Search for the cell housing the specified text and yield its (X, Y) center coordinate. 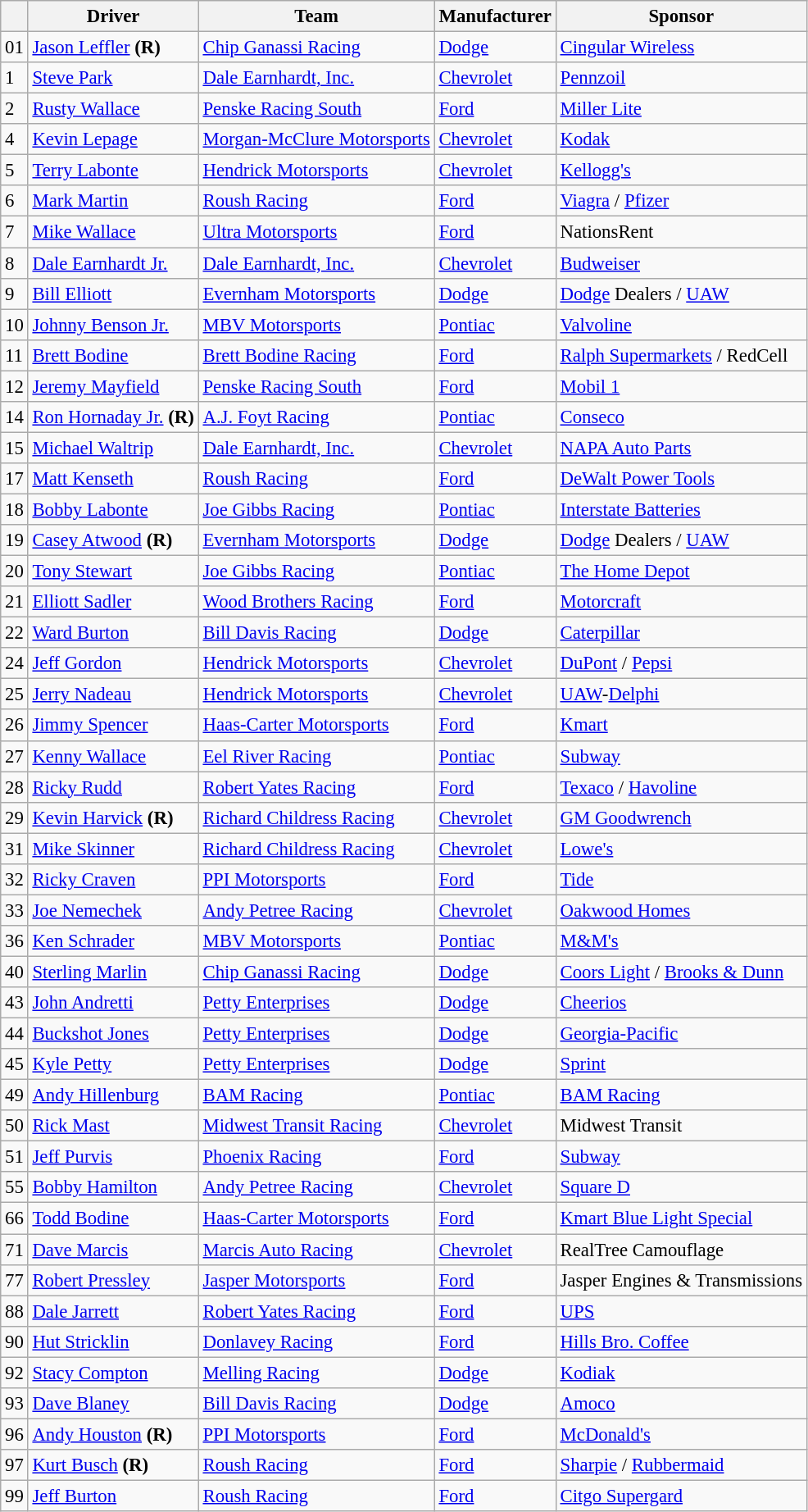
Valvoline (681, 325)
27 (15, 756)
Ron Hornaday Jr. (R) (113, 417)
96 (15, 1434)
Ward Burton (113, 633)
Tide (681, 880)
15 (15, 448)
24 (15, 663)
Pennzoil (681, 78)
17 (15, 479)
01 (15, 48)
71 (15, 1250)
14 (15, 417)
Tony Stewart (113, 572)
Melling Racing (316, 1373)
6 (15, 201)
Kyle Petty (113, 1064)
Texaco / Havoline (681, 787)
Rusty Wallace (113, 109)
Steve Park (113, 78)
Kmart Blue Light Special (681, 1218)
Ricky Rudd (113, 787)
NationsRent (681, 232)
4 (15, 139)
Mark Martin (113, 201)
29 (15, 817)
Mike Wallace (113, 232)
Driver (113, 16)
Robert Pressley (113, 1280)
Rick Mast (113, 1126)
Bobby Labonte (113, 509)
Dave Blaney (113, 1404)
Conseco (681, 417)
Ricky Craven (113, 880)
25 (15, 695)
36 (15, 941)
Midwest Transit Racing (316, 1126)
UPS (681, 1311)
31 (15, 849)
Jason Leffler (R) (113, 48)
M&M's (681, 941)
40 (15, 972)
Eel River Racing (316, 756)
8 (15, 263)
Jasper Engines & Transmissions (681, 1280)
Dave Marcis (113, 1250)
22 (15, 633)
49 (15, 1095)
45 (15, 1064)
Jerry Nadeau (113, 695)
Team (316, 16)
Ralph Supermarkets / RedCell (681, 355)
9 (15, 294)
11 (15, 355)
92 (15, 1373)
66 (15, 1218)
32 (15, 880)
Citgo Supergard (681, 1496)
Amoco (681, 1404)
88 (15, 1311)
Sterling Marlin (113, 972)
2 (15, 109)
Sharpie / Rubbermaid (681, 1465)
Mobil 1 (681, 386)
Bill Elliott (113, 294)
Dale Earnhardt Jr. (113, 263)
10 (15, 325)
28 (15, 787)
NAPA Auto Parts (681, 448)
Marcis Auto Racing (316, 1250)
90 (15, 1341)
5 (15, 171)
UAW-Delphi (681, 695)
12 (15, 386)
18 (15, 509)
44 (15, 1034)
Jeff Gordon (113, 663)
Square D (681, 1188)
Oakwood Homes (681, 910)
Interstate Batteries (681, 509)
99 (15, 1496)
Jeff Purvis (113, 1157)
Jasper Motorsports (316, 1280)
Kevin Harvick (R) (113, 817)
Kodak (681, 139)
77 (15, 1280)
Coors Light / Brooks & Dunn (681, 972)
Elliott Sadler (113, 602)
Dale Jarrett (113, 1311)
19 (15, 540)
Cingular Wireless (681, 48)
Motorcraft (681, 602)
Joe Nemechek (113, 910)
97 (15, 1465)
Kellogg's (681, 171)
DuPont / Pepsi (681, 663)
Terry Labonte (113, 171)
Morgan-McClure Motorsports (316, 139)
Hills Bro. Coffee (681, 1341)
Mike Skinner (113, 849)
Kurt Busch (R) (113, 1465)
Sprint (681, 1064)
43 (15, 1003)
Ultra Motorsports (316, 232)
Andy Houston (R) (113, 1434)
Brett Bodine Racing (316, 355)
The Home Depot (681, 572)
Ken Schrader (113, 941)
Matt Kenseth (113, 479)
Midwest Transit (681, 1126)
20 (15, 572)
Bobby Hamilton (113, 1188)
Sponsor (681, 16)
Hut Stricklin (113, 1341)
Manufacturer (495, 16)
Brett Bodine (113, 355)
Jeremy Mayfield (113, 386)
Kodiak (681, 1373)
Lowe's (681, 849)
Stacy Compton (113, 1373)
93 (15, 1404)
Phoenix Racing (316, 1157)
Casey Atwood (R) (113, 540)
50 (15, 1126)
GM Goodwrench (681, 817)
John Andretti (113, 1003)
21 (15, 602)
A.J. Foyt Racing (316, 417)
Andy Hillenburg (113, 1095)
1 (15, 78)
DeWalt Power Tools (681, 479)
7 (15, 232)
McDonald's (681, 1434)
Todd Bodine (113, 1218)
Cheerios (681, 1003)
Donlavey Racing (316, 1341)
Georgia-Pacific (681, 1034)
Jimmy Spencer (113, 726)
Miller Lite (681, 109)
Caterpillar (681, 633)
Kenny Wallace (113, 756)
Wood Brothers Racing (316, 602)
33 (15, 910)
Michael Waltrip (113, 448)
Buckshot Jones (113, 1034)
Kmart (681, 726)
26 (15, 726)
Jeff Burton (113, 1496)
Johnny Benson Jr. (113, 325)
51 (15, 1157)
55 (15, 1188)
Kevin Lepage (113, 139)
Budweiser (681, 263)
Viagra / Pfizer (681, 201)
RealTree Camouflage (681, 1250)
